Provide the [x, y] coordinate of the cell's center where the given text is located.  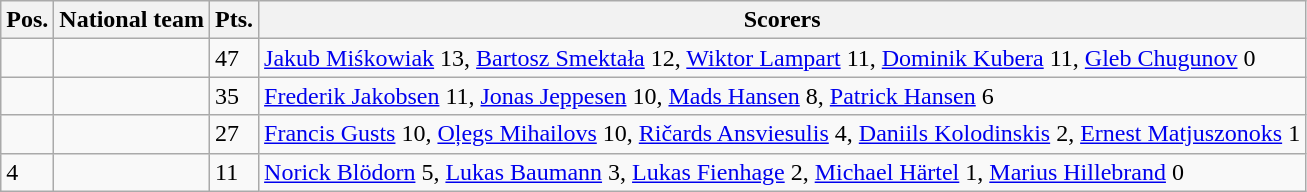
35 [234, 96]
4 [28, 172]
27 [234, 134]
National team [132, 20]
Jakub Miśkowiak 13, Bartosz Smektała 12, Wiktor Lampart 11, Dominik Kubera 11, Gleb Chugunov 0 [782, 58]
Pts. [234, 20]
47 [234, 58]
Scorers [782, 20]
11 [234, 172]
Norick Blödorn 5, Lukas Baumann 3, Lukas Fienhage 2, Michael Härtel 1, Marius Hillebrand 0 [782, 172]
Pos. [28, 20]
Frederik Jakobsen 11, Jonas Jeppesen 10, Mads Hansen 8, Patrick Hansen 6 [782, 96]
Francis Gusts 10, Oļegs Mihailovs 10, Ričards Ansviesulis 4, Daniils Kolodinskis 2, Ernest Matjuszonoks 1 [782, 134]
